Capture the cell that displays the provided text and extract its [x, y] central coordinate. 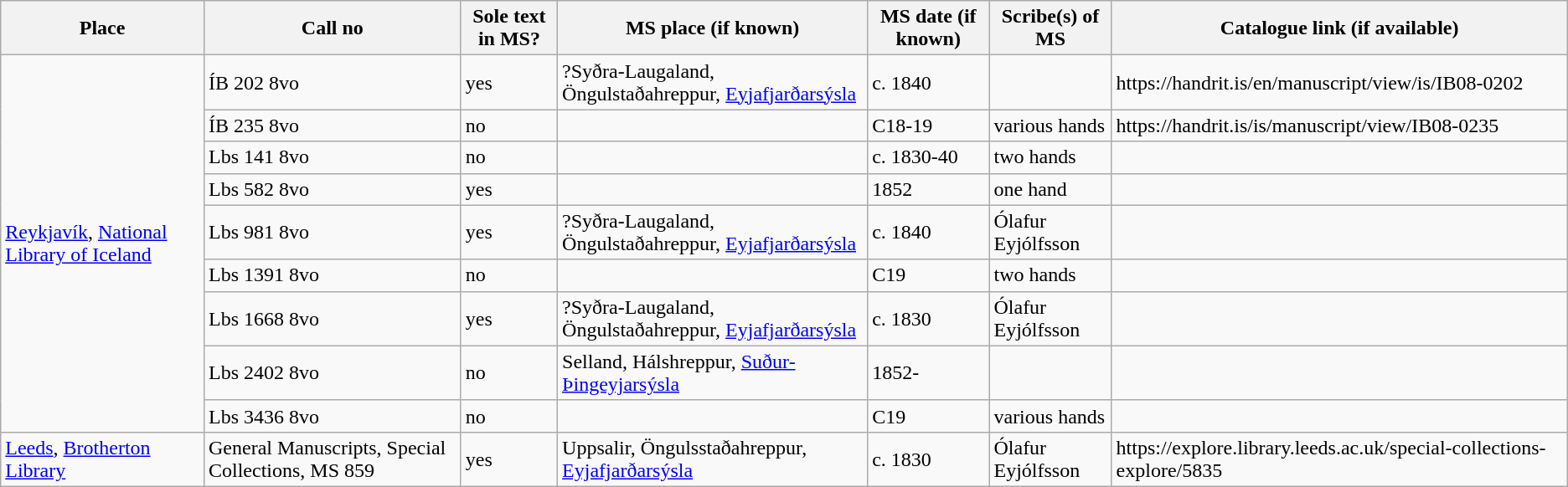
ÍB 202 8vo [332, 82]
Selland, Hálshreppur, Suður-Þingeyjarsýsla [713, 373]
Lbs 981 8vo [332, 233]
Lbs 1668 8vo [332, 318]
ÍB 235 8vo [332, 126]
1852- [928, 373]
Lbs 3436 8vo [332, 416]
1852 [928, 189]
Reykjavík, National Library of Iceland [102, 244]
Lbs 141 8vo [332, 157]
c. 1830-40 [928, 157]
Uppsalir, Öngulsstaðahreppur, Eyjafjarðarsýsla [713, 459]
Lbs 1391 8vo [332, 275]
Lbs 2402 8vo [332, 373]
https://explore.library.leeds.ac.uk/special-collections-explore/5835 [1339, 459]
MS date (if known) [928, 28]
Sole text in MS? [509, 28]
Call no [332, 28]
Scribe(s) of MS [1050, 28]
MS place (if known) [713, 28]
one hand [1050, 189]
Lbs 582 8vo [332, 189]
C18-19 [928, 126]
Place [102, 28]
Catalogue link (if available) [1339, 28]
https://handrit.is/is/manuscript/view/IB08-0235 [1339, 126]
Leeds, Brotherton Library [102, 459]
https://handrit.is/en/manuscript/view/is/IB08-0202 [1339, 82]
General Manuscripts, Special Collections, MS 859 [332, 459]
